Return the [X, Y] coordinate for the center point of the cell that contains the specified text.  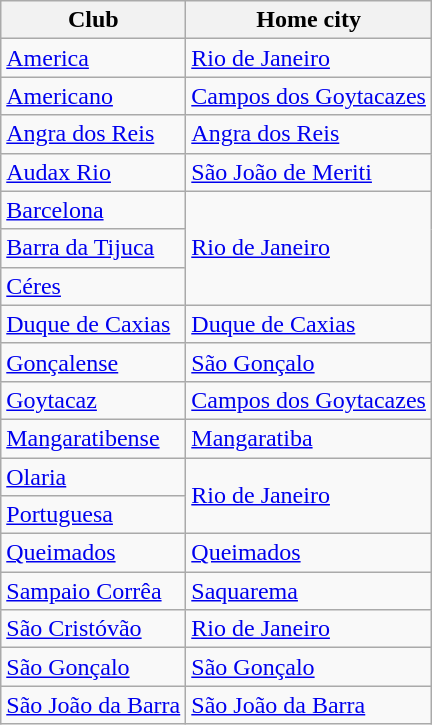
Home city [309, 20]
São Cristóvão [94, 629]
Audax Rio [94, 172]
Gonçalense [94, 362]
São João de Meriti [309, 172]
Barcelona [94, 210]
Saquarema [309, 591]
Céres [94, 286]
Americano [94, 96]
Mangaratiba [309, 438]
Barra da Tijuca [94, 248]
Portuguesa [94, 515]
Mangaratibense [94, 438]
Olaria [94, 477]
Sampaio Corrêa [94, 591]
Club [94, 20]
America [94, 58]
Goytacaz [94, 400]
